Pinpoint the cell where the given text exists, returning its [X, Y] midpoint coordinate. 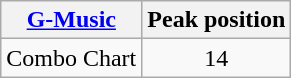
G-Music [72, 20]
14 [216, 58]
Peak position [216, 20]
Combo Chart [72, 58]
